Find where the given text appears and provide that cell's center as [X, Y] coordinate. 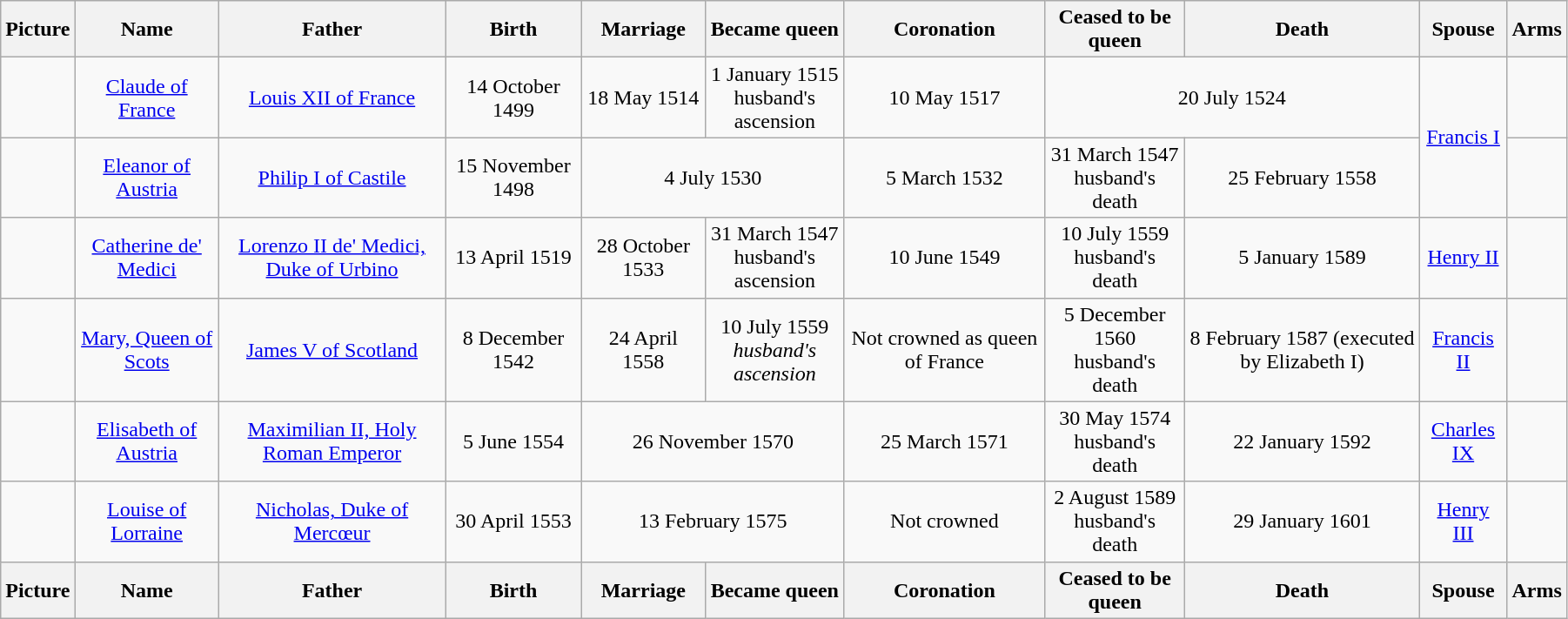
31 March 1547husband's ascension [774, 258]
25 March 1571 [944, 441]
Not crowned as queen of France [944, 350]
24 April 1558 [643, 350]
10 May 1517 [944, 98]
Not crowned [944, 521]
30 April 1553 [513, 521]
Henry II [1464, 258]
1 January 1515husband's ascension [774, 98]
13 February 1575 [713, 521]
Claude of France [146, 98]
2 August 1589husband's death [1116, 521]
25 February 1558 [1302, 178]
James V of Scotland [332, 350]
26 November 1570 [713, 441]
22 January 1592 [1302, 441]
29 January 1601 [1302, 521]
Francis I [1464, 138]
Louis XII of France [332, 98]
10 July 1559husband's death [1116, 258]
Philip I of Castile [332, 178]
Elisabeth of Austria [146, 441]
Nicholas, Duke of Mercœur [332, 521]
Charles IX [1464, 441]
5 March 1532 [944, 178]
8 December 1542 [513, 350]
Catherine de' Medici [146, 258]
10 June 1549 [944, 258]
5 June 1554 [513, 441]
28 October 1533 [643, 258]
Maximilian II, Holy Roman Emperor [332, 441]
Henry III [1464, 521]
4 July 1530 [713, 178]
20 July 1524 [1232, 98]
30 May 1574husband's death [1116, 441]
5 December 1560husband's death [1116, 350]
5 January 1589 [1302, 258]
15 November 1498 [513, 178]
Lorenzo II de' Medici, Duke of Urbino [332, 258]
13 April 1519 [513, 258]
14 October 1499 [513, 98]
Mary, Queen of Scots [146, 350]
Louise of Lorraine [146, 521]
18 May 1514 [643, 98]
Eleanor of Austria [146, 178]
8 February 1587 (executed by Elizabeth I) [1302, 350]
Francis II [1464, 350]
10 July 1559husband's ascension [774, 350]
31 March 1547husband's death [1116, 178]
